Scan for the cell matching the given text and deliver its (x, y) coordinate at center. 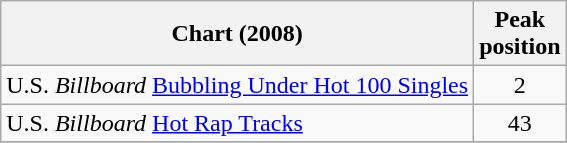
U.S. Billboard Bubbling Under Hot 100 Singles (238, 85)
Peakposition (520, 34)
2 (520, 85)
U.S. Billboard Hot Rap Tracks (238, 123)
43 (520, 123)
Chart (2008) (238, 34)
